Locate the cell with the specified text and output its [X, Y] center coordinate. 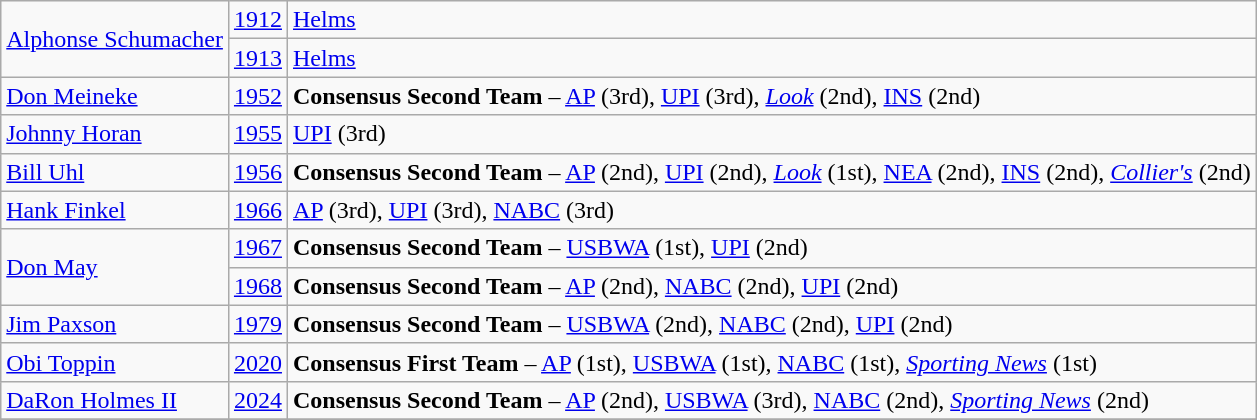
Don May [115, 267]
Don Meineke [115, 96]
Consensus First Team – AP (1st), USBWA (1st), NABC (1st), Sporting News (1st) [772, 362]
Consensus Second Team – AP (2nd), USBWA (3rd), NABC (2nd), Sporting News (2nd) [772, 400]
2024 [258, 400]
DaRon Holmes II [115, 400]
Consensus Second Team – AP (2nd), UPI (2nd), Look (1st), NEA (2nd), INS (2nd), Collier's (2nd) [772, 172]
2020 [258, 362]
1952 [258, 96]
1913 [258, 58]
Johnny Horan [115, 134]
Obi Toppin [115, 362]
Consensus Second Team – USBWA (2nd), NABC (2nd), UPI (2nd) [772, 324]
1968 [258, 286]
Alphonse Schumacher [115, 39]
1967 [258, 248]
1955 [258, 134]
1979 [258, 324]
UPI (3rd) [772, 134]
1966 [258, 210]
1956 [258, 172]
Consensus Second Team – AP (3rd), UPI (3rd), Look (2nd), INS (2nd) [772, 96]
Jim Paxson [115, 324]
Consensus Second Team – AP (2nd), NABC (2nd), UPI (2nd) [772, 286]
Hank Finkel [115, 210]
1912 [258, 20]
Consensus Second Team – USBWA (1st), UPI (2nd) [772, 248]
Bill Uhl [115, 172]
AP (3rd), UPI (3rd), NABC (3rd) [772, 210]
